Find where the given text appears and provide that cell's center as (x, y) coordinate. 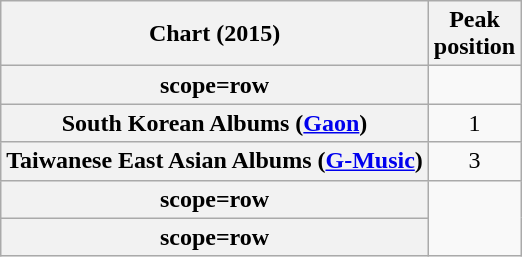
Peakposition (474, 34)
South Korean Albums (Gaon) (215, 123)
1 (474, 123)
Taiwanese East Asian Albums (G-Music) (215, 161)
3 (474, 161)
Chart (2015) (215, 34)
